Output the (x, y) coordinate of the center of the cell containing the given text.  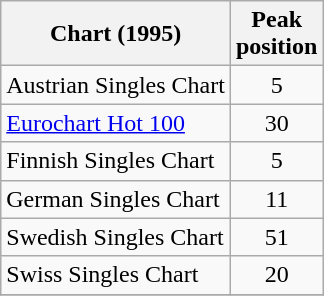
Eurochart Hot 100 (116, 123)
51 (276, 237)
German Singles Chart (116, 199)
Swedish Singles Chart (116, 237)
Peakposition (276, 34)
Swiss Singles Chart (116, 275)
Finnish Singles Chart (116, 161)
30 (276, 123)
11 (276, 199)
Austrian Singles Chart (116, 85)
Chart (1995) (116, 34)
20 (276, 275)
